For the text-containing cell, return its midpoint in [x, y] coordinate format. 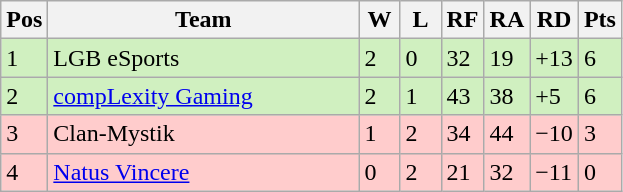
Pts [600, 20]
Clan-Mystik [204, 134]
−11 [554, 172]
−10 [554, 134]
Pos [24, 20]
38 [507, 96]
19 [507, 58]
44 [507, 134]
L [420, 20]
21 [462, 172]
+13 [554, 58]
4 [24, 172]
W [380, 20]
RD [554, 20]
LGB eSports [204, 58]
compLexity Gaming [204, 96]
34 [462, 134]
+5 [554, 96]
RF [462, 20]
RA [507, 20]
43 [462, 96]
Natus Vincere [204, 172]
Team [204, 20]
